Return the (x, y) coordinate for the center point of the cell that contains the specified text.  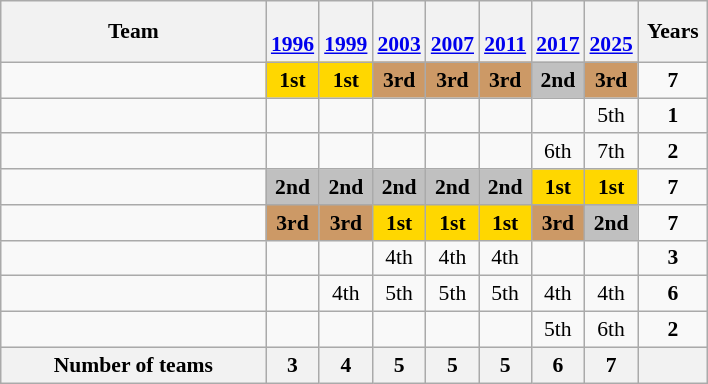
Team (134, 32)
2011 (505, 32)
7th (610, 152)
2003 (398, 32)
2007 (452, 32)
2017 (558, 32)
4 (346, 365)
Number of teams (134, 365)
2025 (610, 32)
Years (673, 32)
1 (673, 116)
1999 (346, 32)
1996 (292, 32)
